Determine the (x, y) coordinate at the center of the cell enclosing the given text.  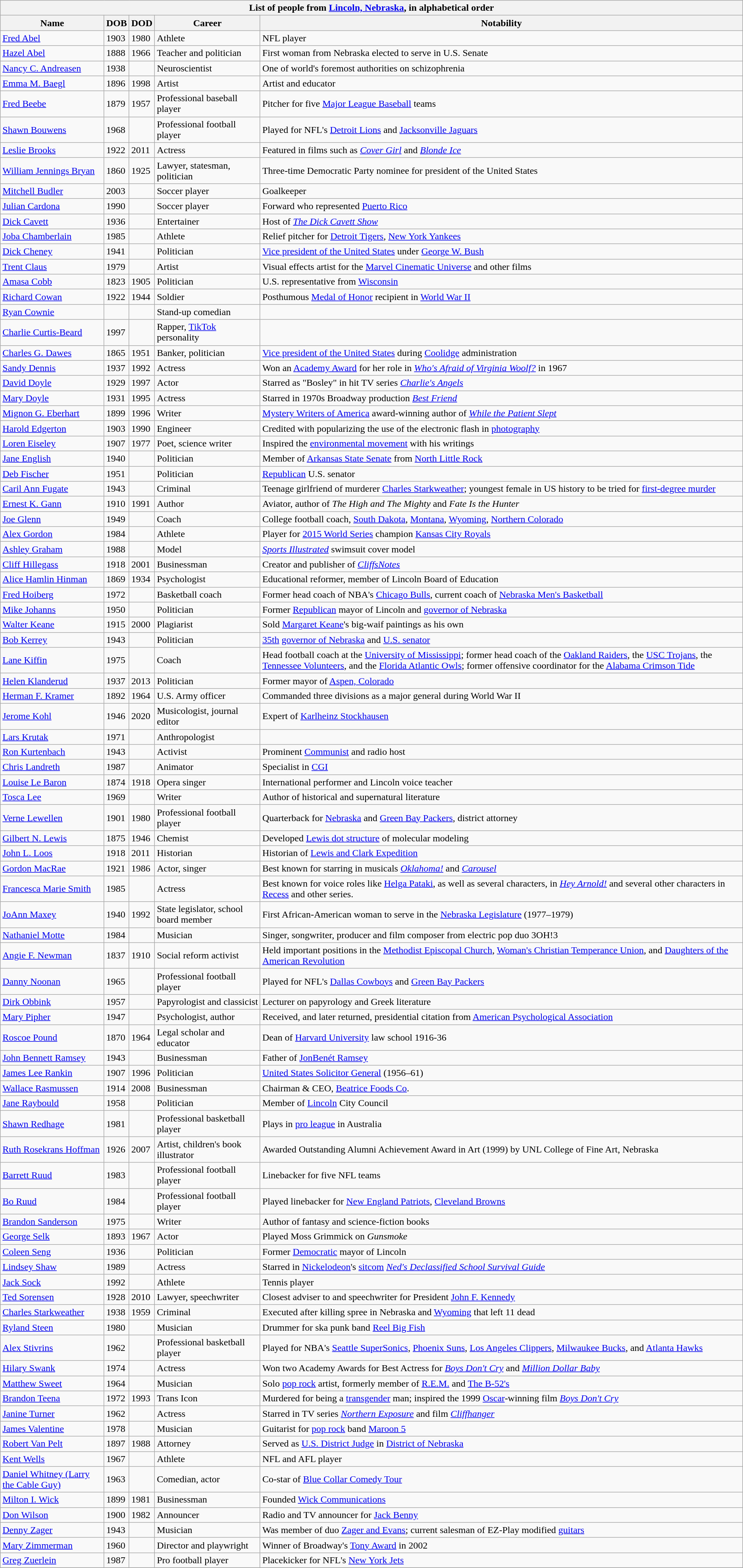
Developed Lewis dot structure of molecular modeling (501, 838)
Charles G. Dawes (52, 353)
1977 (142, 443)
Brandon Sanderson (52, 1222)
Mignon G. Eberhart (52, 413)
Ted Sorensen (52, 1297)
Played for NFL's Dallas Cowboys and Green Bay Packers (501, 981)
1897 (117, 1444)
Animator (208, 767)
Vice president of the United States under George W. Bush (501, 252)
Notability (501, 23)
Author of historical and supernatural literature (501, 797)
1860 (117, 171)
Model (208, 549)
Lars Krutak (52, 737)
Ernest K. Gann (52, 504)
2007 (142, 1149)
1944 (142, 297)
Joba Chamberlain (52, 237)
Dick Cavett (52, 221)
Ryland Steen (52, 1328)
Stand-up comedian (208, 312)
Ruth Rosekrans Hoffman (52, 1149)
1966 (142, 53)
John L. Loos (52, 853)
Mary Pipher (52, 1017)
1969 (117, 797)
1823 (117, 282)
Psychologist (208, 579)
NFL and AFL player (501, 1459)
1921 (117, 868)
Credited with popularizing the use of the electronic flash in photography (501, 428)
DOD (142, 23)
Inspired the environmental movement with his writings (501, 443)
1979 (117, 267)
Murdered for being a transgender man; inspired the 1999 Oscar-winning film Boys Don't Cry (501, 1399)
Member of Arkansas State Senate from North Little Rock (501, 458)
Milton I. Wick (52, 1500)
Danny Noonan (52, 981)
2020 (142, 716)
Daniel Whitney (Larry the Cable Guy) (52, 1479)
Commanded three divisions as a major general during World War II (501, 696)
Historian (208, 853)
Sold Margaret Keane's big-waif paintings as his own (501, 625)
Vice president of the United States during Coolidge administration (501, 353)
Republican U.S. senator (501, 473)
Career (208, 23)
1983 (117, 1176)
Opera singer (208, 782)
Comedian, actor (208, 1479)
Linebacker for five NFL teams (501, 1176)
David Doyle (52, 383)
Lawyer, statesman, politician (208, 171)
List of people from Lincoln, Nebraska, in alphabetical order (371, 8)
1865 (117, 353)
Announcer (208, 1515)
Robert Van Pelt (52, 1444)
1949 (117, 519)
1965 (117, 981)
Won two Academy Awards for Best Actress for Boys Don't Cry and Million Dollar Baby (501, 1368)
Entertainer (208, 221)
Creator and publisher of CliffsNotes (501, 564)
Jack Sock (52, 1282)
Starred in TV series Northern Exposure and film Cliffhanger (501, 1414)
Played Moss Grimmick on Gunsmoke (501, 1237)
Greg Zuerlein (52, 1560)
United States Solicitor General (1956–61) (501, 1073)
Alex Gordon (52, 534)
1888 (117, 53)
1875 (117, 838)
2010 (142, 1297)
1874 (117, 782)
Awarded Outstanding Alumni Achievement Award in Art (1999) by UNL College of Fine Art, Nebraska (501, 1149)
Verne Lewellen (52, 818)
Forward who represented Puerto Rico (501, 206)
Soldier (208, 297)
Dick Cheney (52, 252)
Mary Zimmerman (52, 1545)
Former Democratic mayor of Lincoln (501, 1252)
Prominent Communist and radio host (501, 752)
James Valentine (52, 1429)
1960 (117, 1545)
1989 (117, 1267)
Former mayor of Aspen, Colorado (501, 681)
1934 (142, 579)
Received, and later returned, presidential citation from American Psychological Association (501, 1017)
Lane Kiffin (52, 660)
Nancy C. Andreasen (52, 68)
Winner of Broadway's Tony Award in 2002 (501, 1545)
Quarterback for Nebraska and Green Bay Packers, district attorney (501, 818)
Played for NFL's Detroit Lions and Jacksonville Jaguars (501, 129)
Richard Cowan (52, 297)
2001 (142, 564)
Best known for voice roles like Helga Pataki, as well as several characters, in Hey Arnold! and several other characters in Recess and other series. (501, 889)
Bo Ruud (52, 1201)
Emma M. Baegl (52, 83)
Educational reformer, member of Lincoln Board of Education (501, 579)
Ryan Cownie (52, 312)
Artist, children's book illustrator (208, 1149)
1915 (117, 625)
1900 (117, 1515)
2013 (142, 681)
Loren Eiseley (52, 443)
Mystery Writers of America award-winning author of While the Patient Slept (501, 413)
1947 (117, 1017)
Specialist in CGI (501, 767)
Cliff Hillegass (52, 564)
Sports Illustrated swimsuit cover model (501, 549)
Matthew Sweet (52, 1383)
Hilary Swank (52, 1368)
Radio and TV announcer for Jack Benny (501, 1515)
U.S. Army officer (208, 696)
Charles Starkweather (52, 1312)
1914 (117, 1088)
1879 (117, 104)
Activist (208, 752)
1941 (117, 252)
1901 (117, 818)
Goalkeeper (501, 191)
Fred Hoiberg (52, 594)
Angie F. Newman (52, 956)
Featured in films such as Cover Girl and Blonde Ice (501, 150)
2003 (117, 191)
First African-American woman to serve in the Nebraska Legislature (1977–1979) (501, 914)
1928 (117, 1297)
Shawn Redhage (52, 1124)
Best known for starring in musicals Oklahoma! and Carousel (501, 868)
1929 (117, 383)
Coleen Seng (52, 1252)
35th governor of Nebraska and U.S. senator (501, 640)
Poet, science writer (208, 443)
Starred as "Bosley" in hit TV series Charlie's Angels (501, 383)
Louise Le Baron (52, 782)
Denny Zager (52, 1530)
2000 (142, 625)
John Bennett Ramsey (52, 1058)
Brandon Teena (52, 1399)
Professional baseball player (208, 104)
International performer and Lincoln voice teacher (501, 782)
1870 (117, 1037)
Joe Glenn (52, 519)
Served as U.S. District Judge in District of Nebraska (501, 1444)
Chairman & CEO, Beatrice Foods Co. (501, 1088)
Shawn Bouwens (52, 129)
Co-star of Blue Collar Comedy Tour (501, 1479)
Don Wilson (52, 1515)
1931 (117, 398)
Executed after killing spree in Nebraska and Wyoming that left 11 dead (501, 1312)
Played linebacker for New England Patriots, Cleveland Browns (501, 1201)
Relief pitcher for Detroit Tigers, New York Yankees (501, 237)
1893 (117, 1237)
Caril Ann Fugate (52, 489)
Alex Stivrins (52, 1348)
Expert of Karlheinz Stockhausen (501, 716)
Starred in 1970s Broadway production Best Friend (501, 398)
1958 (117, 1103)
1986 (142, 868)
Plays in pro league in Australia (501, 1124)
Founded Wick Communications (501, 1500)
James Lee Rankin (52, 1073)
Fred Beebe (52, 104)
Placekicker for NFL's New York Jets (501, 1560)
Tennis player (501, 1282)
College football coach, South Dakota, Montana, Wyoming, Northern Colorado (501, 519)
Dean of Harvard University law school 1916-36 (501, 1037)
Engineer (208, 428)
Legal scholar and educator (208, 1037)
Singer, songwriter, producer and film composer from electric pop duo 3OH!3 (501, 935)
Wallace Rasmussen (52, 1088)
Held important positions in the Methodist Episcopal Church, Woman's Christian Temperance Union, and Daughters of the American Revolution (501, 956)
Ron Kurtenbach (52, 752)
Lawyer, speechwriter (208, 1297)
Mike Johanns (52, 610)
Ashley Graham (52, 549)
Guitarist for pop rock band Maroon 5 (501, 1429)
1925 (142, 171)
Jane English (52, 458)
Banker, politician (208, 353)
Psychologist, author (208, 1017)
Amasa Cobb (52, 282)
1978 (117, 1429)
Janine Turner (52, 1414)
2008 (142, 1088)
Neuroscientist (208, 68)
Chris Landreth (52, 767)
William Jennings Bryan (52, 171)
1896 (117, 83)
Harold Edgerton (52, 428)
Nathaniel Motte (52, 935)
Walter Keane (52, 625)
Actor, singer (208, 868)
Starred in Nickelodeon's sitcom Ned's Declassified School Survival Guide (501, 1267)
1950 (117, 610)
Charlie Curtis-Beard (52, 333)
Attorney (208, 1444)
Plagiarist (208, 625)
Teenage girlfriend of murderer Charles Starkweather; youngest female in US history to be tried for first-degree murder (501, 489)
1993 (142, 1399)
Author (208, 504)
Anthropologist (208, 737)
Member of Lincoln City Council (501, 1103)
Artist and educator (501, 83)
Bob Kerrey (52, 640)
1998 (142, 83)
Musicologist, journal editor (208, 716)
Former head coach of NBA's Chicago Bulls, current coach of Nebraska Men's Basketball (501, 594)
State legislator, school board member (208, 914)
First woman from Nebraska elected to serve in U.S. Senate (501, 53)
1974 (117, 1368)
Trans Icon (208, 1399)
Won an Academy Award for her role in Who's Afraid of Virginia Woolf? in 1967 (501, 368)
1837 (117, 956)
JoAnn Maxey (52, 914)
Pitcher for five Major League Baseball teams (501, 104)
1959 (142, 1312)
Sandy Dennis (52, 368)
Solo pop rock artist, formerly member of R.E.M. and The B-52's (501, 1383)
Mary Doyle (52, 398)
Pro football player (208, 1560)
Gilbert N. Lewis (52, 838)
1869 (117, 579)
Player for 2015 World Series champion Kansas City Royals (501, 534)
1963 (117, 1479)
Basketball coach (208, 594)
Name (52, 23)
Director and playwright (208, 1545)
Hazel Abel (52, 53)
1982 (142, 1515)
Julian Cardona (52, 206)
George Selk (52, 1237)
Dirk Obbink (52, 1002)
Trent Claus (52, 267)
Visual effects artist for the Marvel Cinematic Universe and other films (501, 267)
Francesca Marie Smith (52, 889)
1991 (142, 504)
DOB (117, 23)
Social reform activist (208, 956)
Father of JonBenét Ramsey (501, 1058)
Kent Wells (52, 1459)
Deb Fischer (52, 473)
Jane Raybould (52, 1103)
Jerome Kohl (52, 716)
Closest adviser to and speechwriter for President John F. Kennedy (501, 1297)
Fred Abel (52, 38)
1905 (142, 282)
Was member of duo Zager and Evans; current salesman of EZ-Play modified guitars (501, 1530)
1892 (117, 696)
Posthumous Medal of Honor recipient in World War II (501, 297)
Roscoe Pound (52, 1037)
One of world's foremost authorities on schizophrenia (501, 68)
Alice Hamlin Hinman (52, 579)
Gordon MacRae (52, 868)
1926 (117, 1149)
Papyrologist and classicist (208, 1002)
Herman F. Kramer (52, 696)
1995 (142, 398)
Mitchell Budler (52, 191)
U.S. representative from Wisconsin (501, 282)
Barrett Ruud (52, 1176)
1968 (117, 129)
Lecturer on papyrology and Greek literature (501, 1002)
Host of The Dick Cavett Show (501, 221)
Aviator, author of The High and The Mighty and Fate Is the Hunter (501, 504)
Three-time Democratic Party nominee for president of the United States (501, 171)
Leslie Brooks (52, 150)
Chemist (208, 838)
Lindsey Shaw (52, 1267)
Tosca Lee (52, 797)
NFL player (501, 38)
Former Republican mayor of Lincoln and governor of Nebraska (501, 610)
Teacher and politician (208, 53)
1971 (117, 737)
Rapper, TikTok personality (208, 333)
Played for NBA's Seattle SuperSonics, Phoenix Suns, Los Angeles Clippers, Milwaukee Bucks, and Atlanta Hawks (501, 1348)
Drummer for ska punk band Reel Big Fish (501, 1328)
Author of fantasy and science-fiction books (501, 1222)
Historian of Lewis and Clark Expedition (501, 853)
Helen Klanderud (52, 681)
